Extract the (x, y) coordinate from the center of the cell holding the provided text.  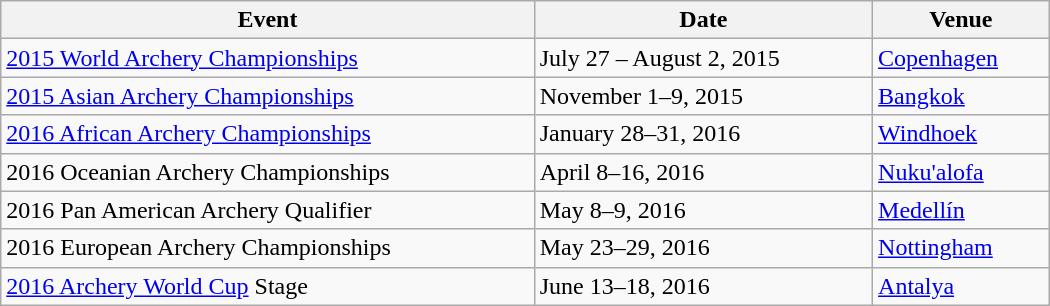
2016 African Archery Championships (268, 134)
July 27 – August 2, 2015 (703, 58)
2015 World Archery Championships (268, 58)
Venue (962, 20)
Date (703, 20)
2016 Archery World Cup Stage (268, 286)
April 8–16, 2016 (703, 172)
2016 Oceanian Archery Championships (268, 172)
January 28–31, 2016 (703, 134)
2016 European Archery Championships (268, 248)
Bangkok (962, 96)
Nottingham (962, 248)
May 8–9, 2016 (703, 210)
Nuku'alofa (962, 172)
Antalya (962, 286)
2015 Asian Archery Championships (268, 96)
June 13–18, 2016 (703, 286)
Event (268, 20)
Windhoek (962, 134)
Medellín (962, 210)
May 23–29, 2016 (703, 248)
November 1–9, 2015 (703, 96)
Copenhagen (962, 58)
2016 Pan American Archery Qualifier (268, 210)
